From the cell containing the given text, extract its center point as (X, Y) coordinate. 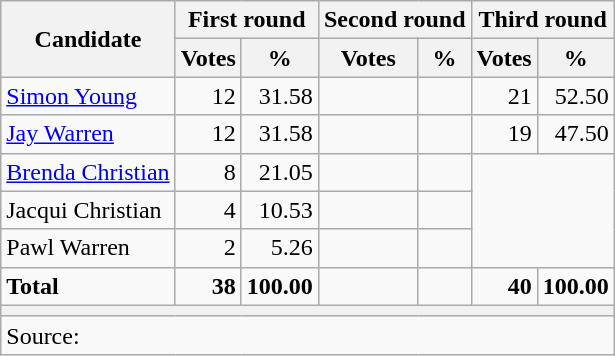
Third round (542, 20)
Jacqui Christian (88, 210)
Second round (394, 20)
5.26 (280, 248)
52.50 (576, 96)
38 (208, 286)
Pawl Warren (88, 248)
10.53 (280, 210)
Brenda Christian (88, 172)
47.50 (576, 134)
Jay Warren (88, 134)
8 (208, 172)
Source: (308, 335)
Candidate (88, 39)
First round (246, 20)
21 (504, 96)
2 (208, 248)
4 (208, 210)
Total (88, 286)
21.05 (280, 172)
40 (504, 286)
19 (504, 134)
Simon Young (88, 96)
